Detect which cell encompasses the target text, then output its (X, Y) center coordinate. 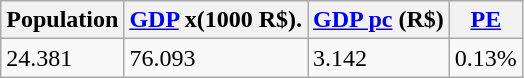
76.093 (216, 58)
GDP pc (R$) (379, 20)
24.381 (62, 58)
GDP x(1000 R$). (216, 20)
Population (62, 20)
3.142 (379, 58)
PE (486, 20)
0.13% (486, 58)
